Pinpoint the cell where the given text exists, returning its (x, y) midpoint coordinate. 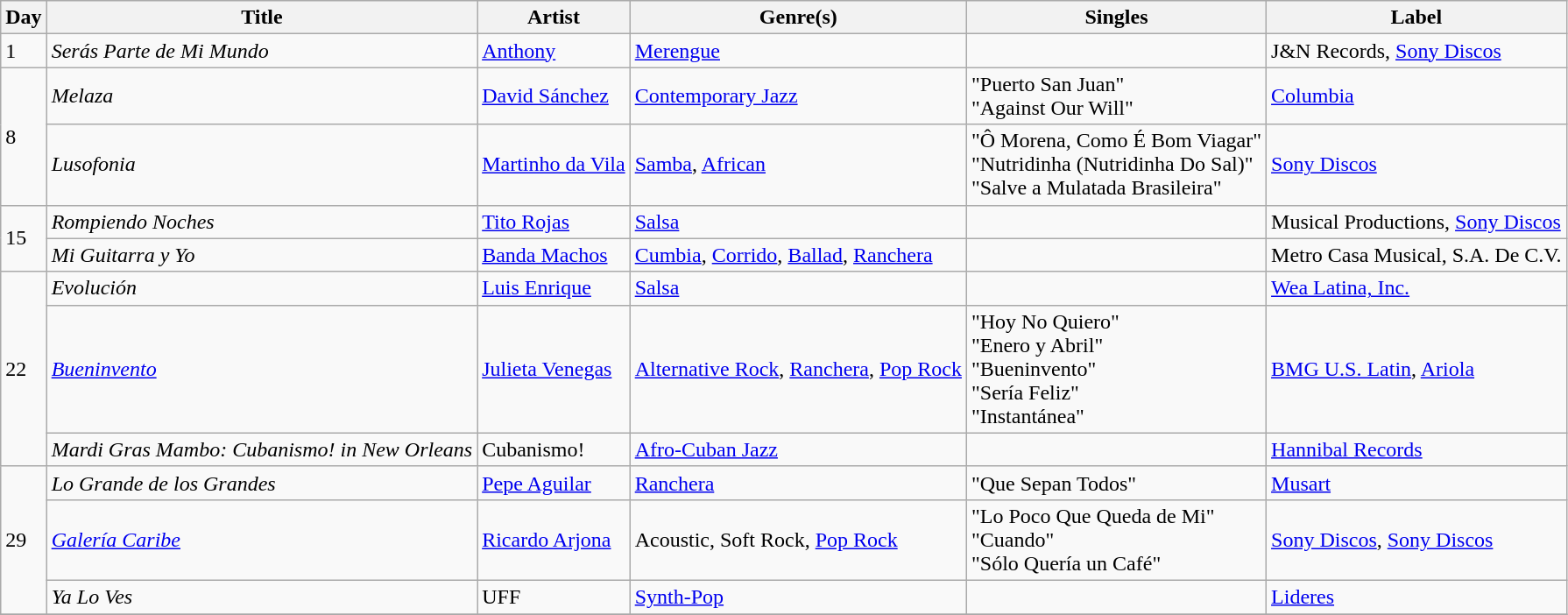
8 (24, 137)
Galería Caribe (262, 540)
Bueninvento (262, 369)
Lusofonia (262, 165)
"Que Sepan Todos" (1116, 483)
Julieta Venegas (554, 369)
Cubanismo! (554, 449)
Label (1417, 18)
Ranchera (798, 483)
Ricardo Arjona (554, 540)
Day (24, 18)
Alternative Rock, Ranchera, Pop Rock (798, 369)
Sony Discos (1417, 165)
Musart (1417, 483)
BMG U.S. Latin, Ariola (1417, 369)
Anthony (554, 51)
Sony Discos, Sony Discos (1417, 540)
Banda Machos (554, 255)
Luis Enrique (554, 288)
Title (262, 18)
Musical Productions, Sony Discos (1417, 222)
29 (24, 540)
Melaza (262, 96)
Hannibal Records (1417, 449)
Serás Parte de Mi Mundo (262, 51)
Singles (1116, 18)
Mardi Gras Mambo: Cubanismo! in New Orleans (262, 449)
Wea Latina, Inc. (1417, 288)
David Sánchez (554, 96)
22 (24, 369)
Rompiendo Noches (262, 222)
UFF (554, 597)
Cumbia, Corrido, Ballad, Ranchera (798, 255)
Samba, African (798, 165)
Synth-Pop (798, 597)
Ya Lo Ves (262, 597)
Metro Casa Musical, S.A. De C.V. (1417, 255)
Artist (554, 18)
Pepe Aguilar (554, 483)
Lideres (1417, 597)
Genre(s) (798, 18)
Martinho da Vila (554, 165)
"Puerto San Juan""Against Our Will" (1116, 96)
"Hoy No Quiero""Enero y Abril""Bueninvento""Sería Feliz""Instantánea" (1116, 369)
J&N Records, Sony Discos (1417, 51)
Acoustic, Soft Rock, Pop Rock (798, 540)
Mi Guitarra y Yo (262, 255)
Columbia (1417, 96)
Tito Rojas (554, 222)
Contemporary Jazz (798, 96)
Evolución (262, 288)
Merengue (798, 51)
Afro-Cuban Jazz (798, 449)
"Lo Poco Que Queda de Mi""Cuando""Sólo Quería un Café" (1116, 540)
Lo Grande de los Grandes (262, 483)
15 (24, 238)
1 (24, 51)
"Ô Morena, Como É Bom Viagar""Nutridinha (Nutridinha Do Sal)""Salve a Mulatada Brasileira" (1116, 165)
